Locate the cell with the specified text and output its [X, Y] center coordinate. 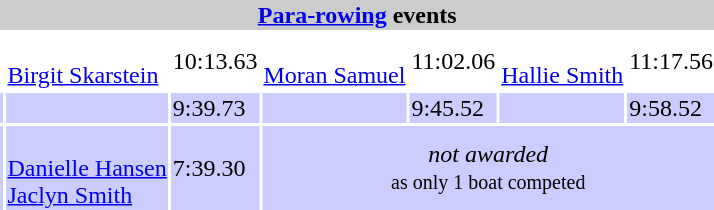
7:39.30 [215, 168]
11:02.06 [454, 62]
Danielle HansenJaclyn Smith [87, 168]
9:45.52 [454, 108]
Hallie Smith [562, 62]
9:39.73 [215, 108]
10:13.63 [215, 62]
Moran Samuel [334, 62]
Birgit Skarstein [87, 62]
